Detect which cell encompasses the target text, then output its (X, Y) center coordinate. 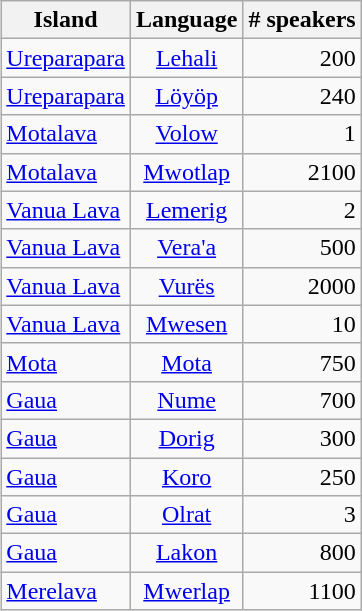
Language (186, 20)
500 (302, 248)
Löyöp (186, 96)
200 (302, 58)
Vera'a (186, 248)
10 (302, 324)
# speakers (302, 20)
Nume (186, 400)
Merelava (66, 591)
Mwerlap (186, 591)
300 (302, 438)
Island (66, 20)
Lemerig (186, 210)
Dorig (186, 438)
2 (302, 210)
Volow (186, 134)
2100 (302, 172)
1 (302, 134)
Lakon (186, 553)
Mwesen (186, 324)
750 (302, 362)
250 (302, 477)
Lehali (186, 58)
2000 (302, 286)
Koro (186, 477)
Vurës (186, 286)
240 (302, 96)
1100 (302, 591)
800 (302, 553)
3 (302, 515)
Olrat (186, 515)
Mwotlap (186, 172)
700 (302, 400)
